Find where the given text appears and provide that cell's center as (X, Y) coordinate. 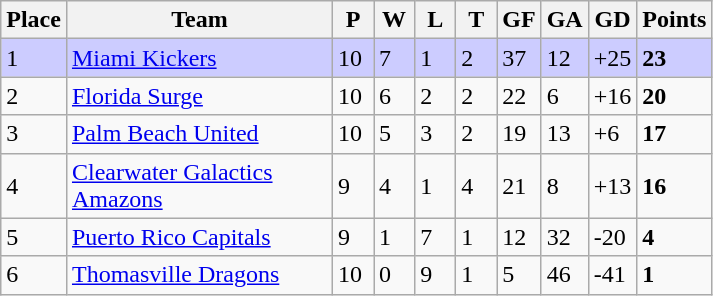
+16 (612, 96)
21 (519, 186)
-41 (612, 275)
GA (564, 20)
L (436, 20)
Team (199, 20)
23 (674, 58)
P (354, 20)
Clearwater Galactics Amazons (199, 186)
0 (394, 275)
19 (519, 134)
32 (564, 237)
Points (674, 20)
Miami Kickers (199, 58)
Thomasville Dragons (199, 275)
17 (674, 134)
-20 (612, 237)
13 (564, 134)
+25 (612, 58)
GF (519, 20)
Florida Surge (199, 96)
16 (674, 186)
+13 (612, 186)
8 (564, 186)
T (476, 20)
+6 (612, 134)
GD (612, 20)
46 (564, 275)
Place (34, 20)
Palm Beach United (199, 134)
W (394, 20)
37 (519, 58)
Puerto Rico Capitals (199, 237)
22 (519, 96)
20 (674, 96)
